Search for the cell housing the specified text and yield its [x, y] center coordinate. 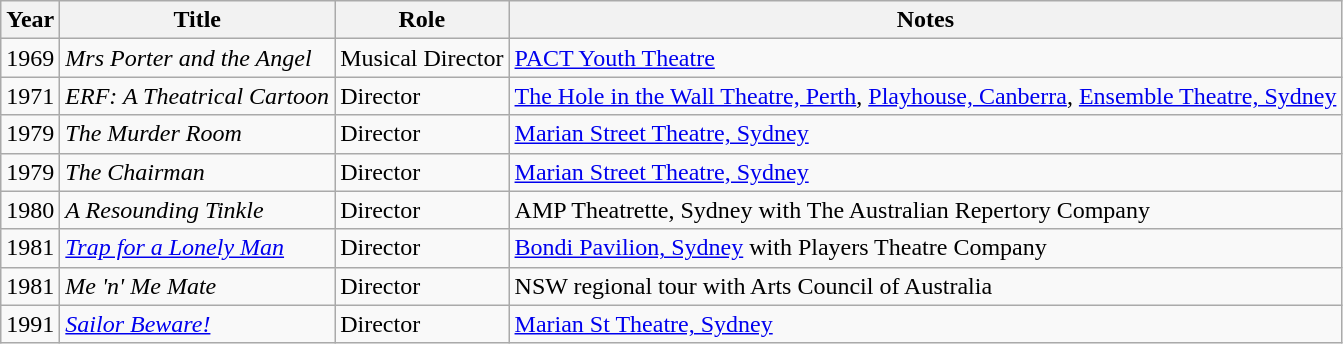
The Chairman [198, 172]
A Resounding Tinkle [198, 210]
1971 [30, 96]
Sailor Beware! [198, 324]
AMP Theatrette, Sydney with The Australian Repertory Company [926, 210]
NSW regional tour with Arts Council of Australia [926, 286]
Me 'n' Me Mate [198, 286]
The Hole in the Wall Theatre, Perth, Playhouse, Canberra, Ensemble Theatre, Sydney [926, 96]
Musical Director [422, 58]
Title [198, 20]
1969 [30, 58]
ERF: A Theatrical Cartoon [198, 96]
Trap for a Lonely Man [198, 248]
1991 [30, 324]
1980 [30, 210]
PACT Youth Theatre [926, 58]
The Murder Room [198, 134]
Role [422, 20]
Notes [926, 20]
Year [30, 20]
Bondi Pavilion, Sydney with Players Theatre Company [926, 248]
Marian St Theatre, Sydney [926, 324]
Mrs Porter and the Angel [198, 58]
